Provide the (x, y) coordinate of the cell's center where the given text is located.  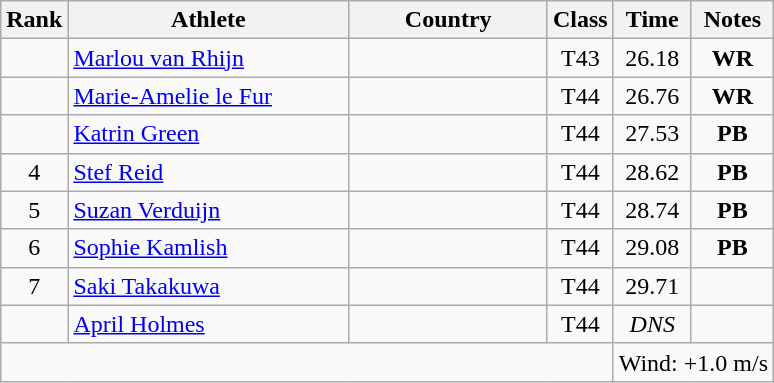
Athlete (208, 20)
6 (34, 248)
Suzan Verduijn (208, 210)
Stef Reid (208, 172)
T43 (580, 58)
27.53 (652, 134)
26.76 (652, 96)
Sophie Kamlish (208, 248)
29.71 (652, 286)
Marie-Amelie le Fur (208, 96)
April Holmes (208, 324)
Katrin Green (208, 134)
Class (580, 20)
28.74 (652, 210)
Marlou van Rhijn (208, 58)
26.18 (652, 58)
4 (34, 172)
Notes (732, 20)
5 (34, 210)
Rank (34, 20)
DNS (652, 324)
Wind: +1.0 m/s (693, 362)
Saki Takakuwa (208, 286)
28.62 (652, 172)
29.08 (652, 248)
Time (652, 20)
Country (448, 20)
7 (34, 286)
